Find where the given text appears and provide that cell's center as [X, Y] coordinate. 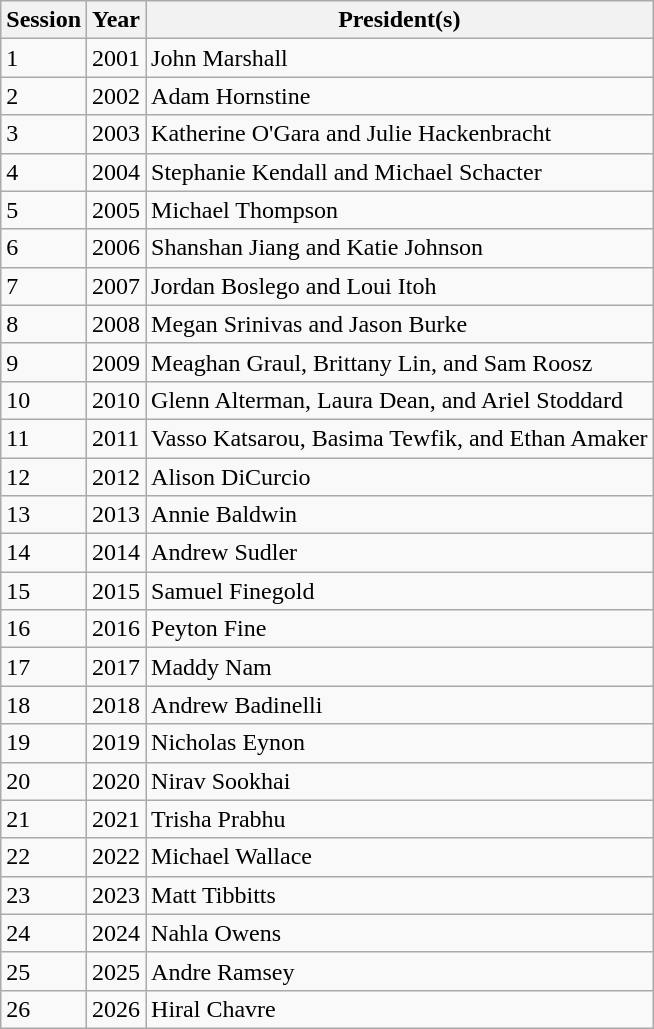
1 [44, 58]
Michael Thompson [400, 210]
Maddy Nam [400, 667]
2013 [116, 515]
18 [44, 705]
10 [44, 400]
2001 [116, 58]
6 [44, 248]
John Marshall [400, 58]
Stephanie Kendall and Michael Schacter [400, 172]
Session [44, 20]
16 [44, 629]
2005 [116, 210]
2003 [116, 134]
12 [44, 477]
Year [116, 20]
17 [44, 667]
Andre Ramsey [400, 971]
3 [44, 134]
2020 [116, 781]
24 [44, 933]
Meaghan Graul, Brittany Lin, and Sam Roosz [400, 362]
Alison DiCurcio [400, 477]
20 [44, 781]
Katherine O'Gara and Julie Hackenbracht [400, 134]
8 [44, 324]
2 [44, 96]
2012 [116, 477]
4 [44, 172]
2026 [116, 1009]
2017 [116, 667]
7 [44, 286]
2011 [116, 438]
Annie Baldwin [400, 515]
2015 [116, 591]
26 [44, 1009]
2002 [116, 96]
2016 [116, 629]
19 [44, 743]
Nahla Owens [400, 933]
2019 [116, 743]
Jordan Boslego and Loui Itoh [400, 286]
2004 [116, 172]
Nirav Sookhai [400, 781]
Matt Tibbitts [400, 895]
2008 [116, 324]
2025 [116, 971]
Trisha Prabhu [400, 819]
Megan Srinivas and Jason Burke [400, 324]
Samuel Finegold [400, 591]
2009 [116, 362]
Andrew Badinelli [400, 705]
2023 [116, 895]
15 [44, 591]
Vasso Katsarou, Basima Tewfik, and Ethan Amaker [400, 438]
21 [44, 819]
2022 [116, 857]
Michael Wallace [400, 857]
Hiral Chavre [400, 1009]
Adam Hornstine [400, 96]
Nicholas Eynon [400, 743]
9 [44, 362]
5 [44, 210]
22 [44, 857]
2021 [116, 819]
2006 [116, 248]
2007 [116, 286]
23 [44, 895]
Andrew Sudler [400, 553]
President(s) [400, 20]
2024 [116, 933]
14 [44, 553]
Shanshan Jiang and Katie Johnson [400, 248]
11 [44, 438]
25 [44, 971]
2018 [116, 705]
Glenn Alterman, Laura Dean, and Ariel Stoddard [400, 400]
2014 [116, 553]
2010 [116, 400]
Peyton Fine [400, 629]
13 [44, 515]
